Determine the (X, Y) coordinate at the center of the cell enclosing the given text.  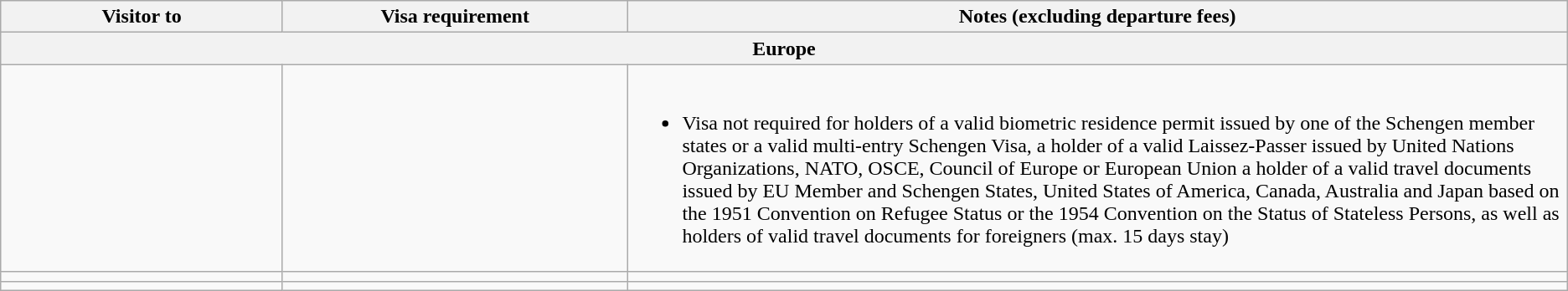
Notes (excluding departure fees) (1097, 17)
Europe (784, 48)
Visa requirement (454, 17)
Visitor to (142, 17)
